Find where the given text appears and provide that cell's center as [X, Y] coordinate. 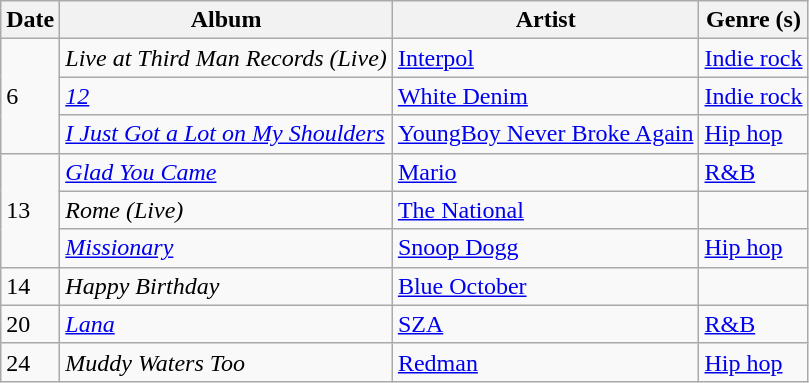
24 [30, 362]
Artist [546, 20]
Interpol [546, 58]
Redman [546, 362]
Genre (s) [754, 20]
Muddy Waters Too [226, 362]
Happy Birthday [226, 286]
SZA [546, 324]
12 [226, 96]
Missionary [226, 248]
I Just Got a Lot on My Shoulders [226, 134]
Lana [226, 324]
White Denim [546, 96]
YoungBoy Never Broke Again [546, 134]
The National [546, 210]
Snoop Dogg [546, 248]
Blue October [546, 286]
Live at Third Man Records (Live) [226, 58]
Rome (Live) [226, 210]
Album [226, 20]
20 [30, 324]
13 [30, 210]
Mario [546, 172]
14 [30, 286]
6 [30, 96]
Date [30, 20]
Glad You Came [226, 172]
